Identify which cell holds the provided text, then report its (x, y) central coordinate. 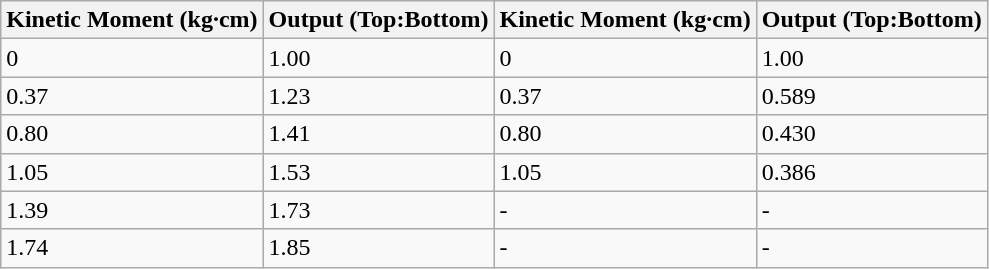
1.41 (378, 134)
1.74 (132, 248)
0.589 (872, 96)
1.23 (378, 96)
0.430 (872, 134)
1.39 (132, 210)
1.85 (378, 248)
1.53 (378, 172)
0.386 (872, 172)
1.73 (378, 210)
